Search for the cell housing the specified text and yield its [x, y] center coordinate. 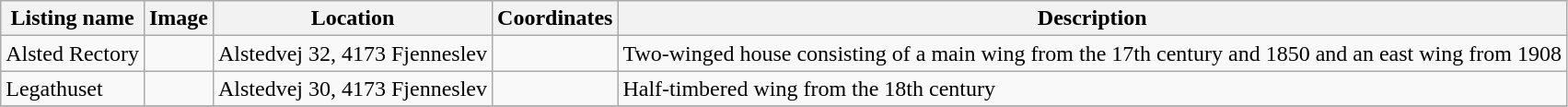
Description [1092, 18]
Image [179, 18]
Legathuset [73, 89]
Two-winged house consisting of a main wing from the 17th century and 1850 and an east wing from 1908 [1092, 53]
Half-timbered wing from the 18th century [1092, 89]
Alsted Rectory [73, 53]
Alstedvej 32, 4173 Fjenneslev [352, 53]
Alstedvej 30, 4173 Fjenneslev [352, 89]
Listing name [73, 18]
Location [352, 18]
Coordinates [555, 18]
